Scan for the cell matching the given text and deliver its (X, Y) coordinate at center. 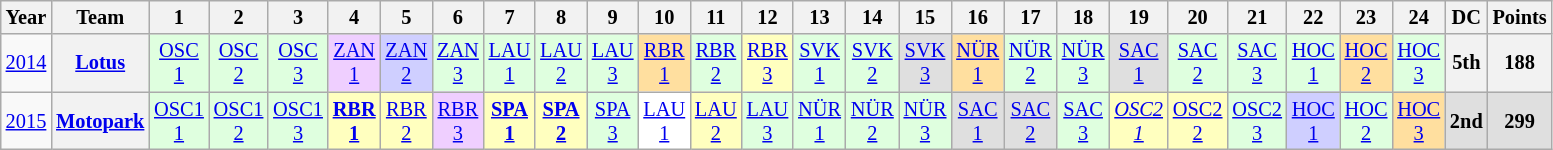
SVK1 (820, 63)
4 (354, 17)
21 (1257, 17)
20 (1198, 17)
2nd (1466, 121)
5 (407, 17)
Points (1520, 17)
299 (1520, 121)
OSC11 (179, 121)
SPA1 (510, 121)
Motopark (100, 121)
188 (1520, 63)
9 (613, 17)
DC (1466, 17)
2 (239, 17)
12 (768, 17)
24 (1418, 17)
OSC21 (1138, 121)
OSC13 (298, 121)
22 (1314, 17)
SVK3 (926, 63)
OSC1 (179, 63)
18 (1084, 17)
Year (26, 17)
7 (510, 17)
OSC22 (1198, 121)
SPA3 (613, 121)
8 (561, 17)
6 (458, 17)
16 (978, 17)
Team (100, 17)
15 (926, 17)
17 (1030, 17)
14 (872, 17)
OSC2 (239, 63)
11 (716, 17)
SVK2 (872, 63)
OSC23 (1257, 121)
3 (298, 17)
10 (664, 17)
SPA2 (561, 121)
13 (820, 17)
2014 (26, 63)
2015 (26, 121)
ZAN3 (458, 63)
OSC12 (239, 121)
1 (179, 17)
OSC3 (298, 63)
5th (1466, 63)
ZAN1 (354, 63)
23 (1366, 17)
19 (1138, 17)
Lotus (100, 63)
ZAN2 (407, 63)
